For the text-containing cell, return its midpoint in [X, Y] coordinate format. 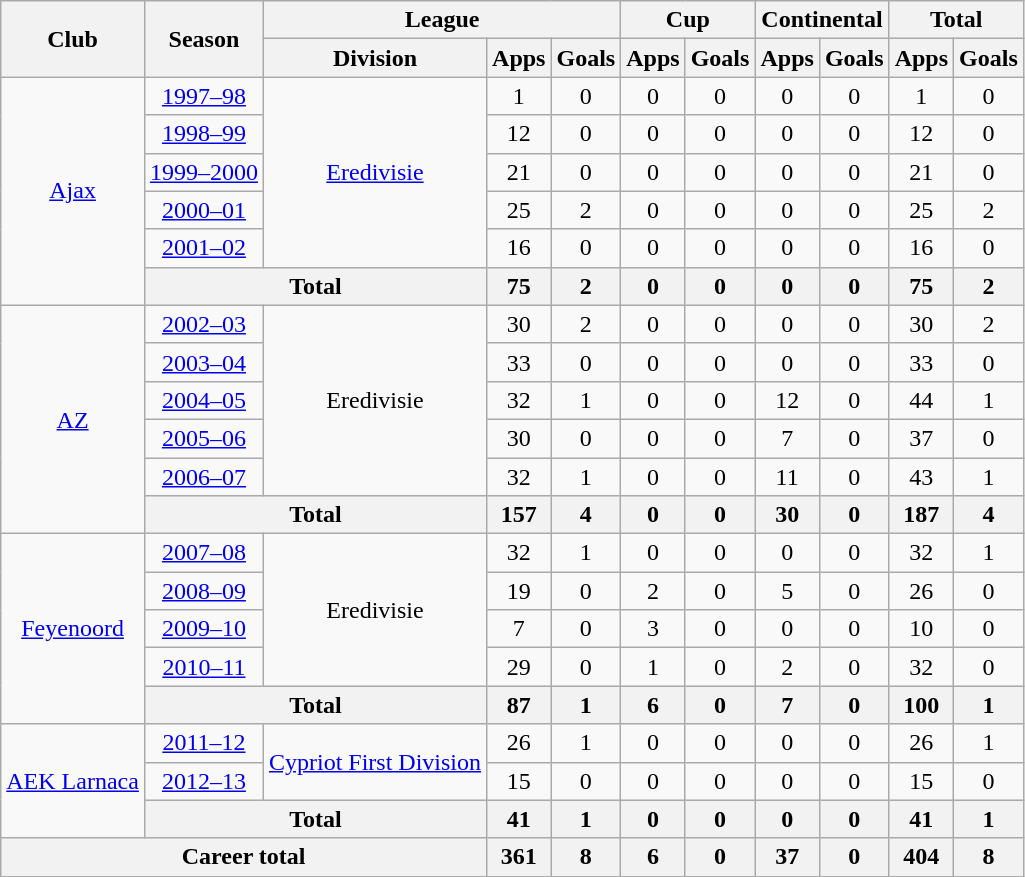
2010–11 [204, 667]
2000–01 [204, 210]
Club [73, 39]
43 [921, 477]
2006–07 [204, 477]
League [442, 20]
Career total [244, 857]
2001–02 [204, 248]
AEK Larnaca [73, 781]
Season [204, 39]
404 [921, 857]
100 [921, 705]
361 [519, 857]
Cup [688, 20]
44 [921, 400]
2009–10 [204, 629]
2004–05 [204, 400]
157 [519, 515]
187 [921, 515]
2002–03 [204, 324]
2005–06 [204, 438]
1999–2000 [204, 172]
29 [519, 667]
2007–08 [204, 553]
3 [653, 629]
Feyenoord [73, 629]
1997–98 [204, 96]
Continental [822, 20]
2011–12 [204, 743]
2012–13 [204, 781]
2003–04 [204, 362]
1998–99 [204, 134]
Division [374, 58]
87 [519, 705]
2008–09 [204, 591]
5 [787, 591]
Ajax [73, 191]
19 [519, 591]
Cypriot First Division [374, 762]
AZ [73, 419]
11 [787, 477]
10 [921, 629]
